Detect which cell encompasses the target text, then output its (x, y) center coordinate. 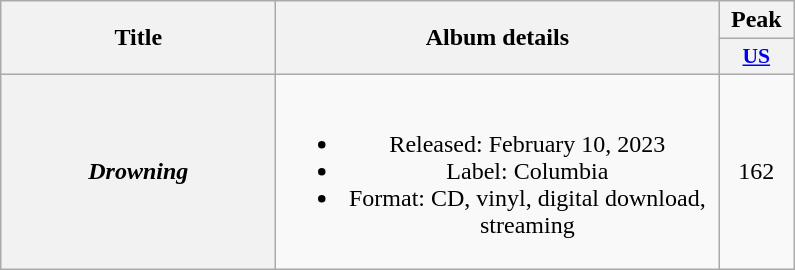
Released: February 10, 2023Label: ColumbiaFormat: CD, vinyl, digital download, streaming (498, 171)
162 (756, 171)
Drowning (138, 171)
Album details (498, 38)
Title (138, 38)
Peak (756, 20)
US (756, 57)
